Locate the cell with the specified text and output its [x, y] center coordinate. 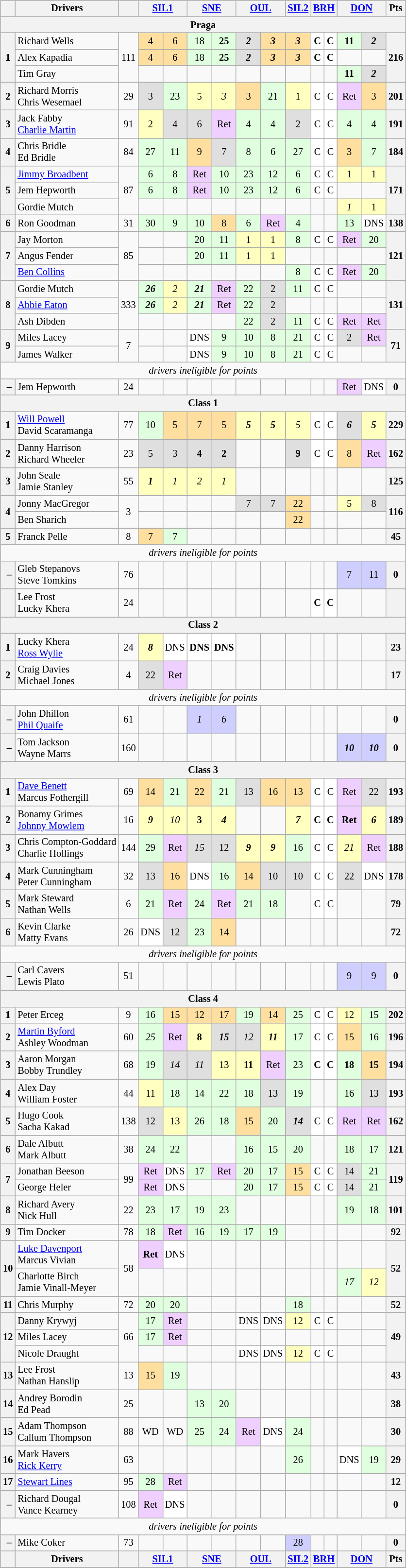
George Heler [67, 1188]
Alex Kapadia [67, 58]
Hugo Cook Sacha Kakad [67, 1121]
73 [128, 1543]
Richard Dougal Vance Kearney [67, 1504]
194 [396, 1065]
Ben Collins [67, 273]
63 [128, 1460]
101 [396, 1210]
Luke Davenport Marcus Vivian [67, 1255]
78 [128, 1232]
John Dhillon Phil Quaife [67, 720]
61 [128, 720]
Aaron Morgan Bobby Trundley [67, 1065]
Chris Murphy [67, 1305]
77 [128, 426]
Jack Fabby Charlie Martin [67, 124]
Mark Steward Nathan Wells [67, 904]
Stewart Lines [67, 1482]
Praga [203, 25]
Class 4 [203, 999]
Gleb Stepanovs Steve Tomkins [67, 575]
95 [128, 1482]
Danny Krywyj [67, 1321]
160 [128, 748]
Alex Day William Foster [67, 1093]
Tom Jackson Wayne Marrs [67, 748]
Martin Byford Ashley Woodman [67, 1037]
44 [128, 1093]
Ben Sharich [67, 520]
43 [396, 1376]
178 [396, 876]
Mike Coker [67, 1543]
119 [396, 1180]
Dale Albutt Mark Albutt [67, 1149]
Class 1 [203, 403]
125 [396, 482]
188 [396, 848]
58 [128, 1268]
76 [128, 575]
31 [128, 224]
144 [128, 848]
69 [128, 792]
184 [396, 152]
88 [128, 1432]
66 [128, 1337]
108 [128, 1504]
202 [396, 1015]
Jimmy Broadbent [67, 174]
Ron Goodman [67, 224]
91 [128, 124]
Bonamy Grimes Johnny Mowlem [67, 820]
229 [396, 426]
Class 3 [203, 770]
John Seale Jamie Stanley [67, 482]
Tim Gray [67, 74]
Richard Avery Nick Hull [67, 1210]
191 [396, 124]
Craig Davies Michael Jones [67, 675]
Dave Benett Marcus Fothergill [67, 792]
216 [396, 57]
Carl Cavers Lewis Plato [67, 977]
60 [128, 1037]
Lee Frost Lucky Khera [67, 603]
Lucky Khera Ross Wylie [67, 647]
Peter Erceg [67, 1015]
131 [396, 305]
189 [396, 820]
Charlotte Birch Jamie Vinall-Meyer [67, 1282]
Mark Cunningham Peter Cunningham [67, 876]
51 [128, 977]
196 [396, 1037]
68 [128, 1065]
49 [396, 1337]
Kevin Clarke Matty Evans [67, 932]
Abbie Eaton [67, 305]
111 [128, 57]
87 [128, 190]
171 [396, 190]
Richard Morris Chris Wesemael [67, 96]
Chris Bridle Ed Bridle [67, 152]
99 [128, 1180]
Nicole Draught [67, 1354]
333 [128, 305]
71 [396, 346]
Andrey Borodin Ed Pead [67, 1404]
Chris Compton-Goddard Charlie Hollings [67, 848]
Jay Morton [67, 240]
Adam Thompson Callum Thompson [67, 1432]
Danny Harrison Richard Wheeler [67, 453]
Jonathan Beeson [67, 1172]
Will Powell David Scaramanga [67, 426]
85 [128, 257]
79 [396, 904]
Ash Dibden [67, 322]
James Walker [67, 354]
92 [396, 1232]
Mark Havers Rick Kerry [67, 1460]
Angus Fender [67, 256]
Class 2 [203, 625]
116 [396, 512]
32 [128, 876]
201 [396, 96]
45 [396, 536]
Richard Wells [67, 41]
84 [128, 152]
55 [128, 482]
Tim Docker [67, 1232]
Jonny MacGregor [67, 504]
Lee Frost Nathan Hanslip [67, 1376]
Franck Pelle [67, 536]
